Return (X, Y) of the center of cell containing provided text 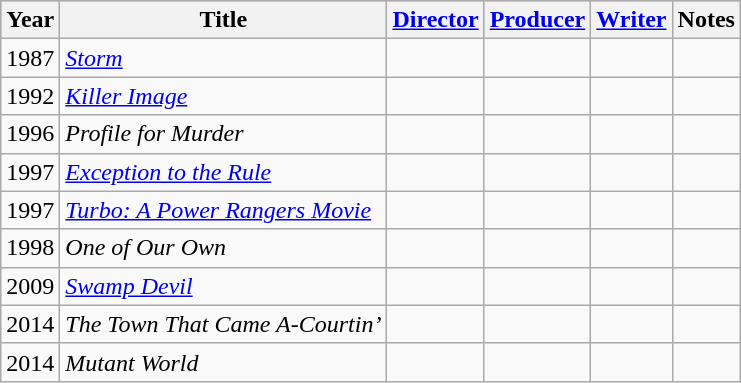
Title (224, 20)
One of Our Own (224, 248)
Swamp Devil (224, 286)
Director (436, 20)
Exception to the Rule (224, 172)
Mutant World (224, 362)
Turbo: A Power Rangers Movie (224, 210)
1998 (30, 248)
Storm (224, 58)
Producer (538, 20)
1987 (30, 58)
1992 (30, 96)
2009 (30, 286)
Year (30, 20)
Notes (706, 20)
Profile for Murder (224, 134)
Killer Image (224, 96)
Writer (632, 20)
The Town That Came A-Courtin’ (224, 324)
1996 (30, 134)
